Find where the given text appears and provide that cell's center as [X, Y] coordinate. 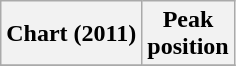
Chart (2011) [72, 34]
Peakposition [188, 34]
